From the cell containing the given text, extract its center point as [x, y] coordinate. 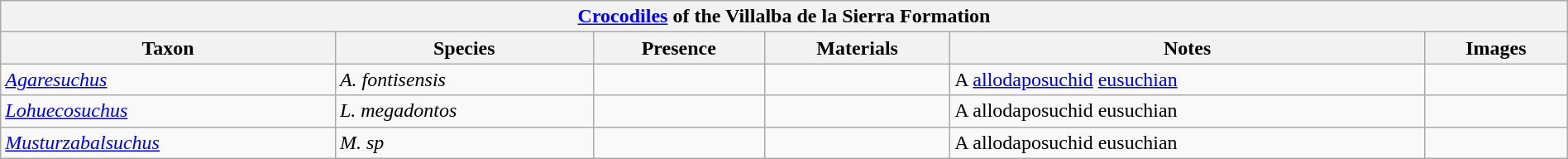
Species [464, 48]
Notes [1188, 48]
Agaresuchus [169, 79]
A. fontisensis [464, 79]
L. megadontos [464, 111]
Musturzabalsuchus [169, 142]
Presence [678, 48]
Lohuecosuchus [169, 111]
M. sp [464, 142]
Images [1495, 48]
Crocodiles of the Villalba de la Sierra Formation [784, 17]
Taxon [169, 48]
Materials [857, 48]
